Determine the (X, Y) coordinate at the center of the cell enclosing the given text.  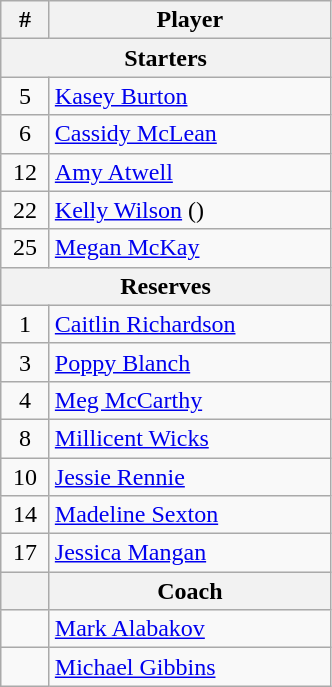
4 (26, 400)
Meg McCarthy (190, 400)
Coach (190, 591)
Kelly Wilson () (190, 210)
12 (26, 172)
Poppy Blanch (190, 362)
22 (26, 210)
Jessie Rennie (190, 477)
Starters (166, 58)
Amy Atwell (190, 172)
3 (26, 362)
14 (26, 515)
Mark Alabakov (190, 629)
Michael Gibbins (190, 667)
Megan McKay (190, 248)
Millicent Wicks (190, 438)
Caitlin Richardson (190, 324)
5 (26, 96)
10 (26, 477)
# (26, 20)
1 (26, 324)
Jessica Mangan (190, 553)
Kasey Burton (190, 96)
6 (26, 134)
Cassidy McLean (190, 134)
17 (26, 553)
25 (26, 248)
Player (190, 20)
Reserves (166, 286)
Madeline Sexton (190, 515)
8 (26, 438)
